Determine the (X, Y) coordinate at the center of the cell enclosing the given text.  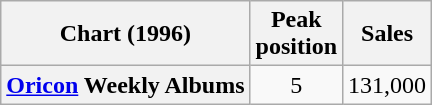
Oricon Weekly Albums (126, 85)
Peakposition (296, 34)
Sales (388, 34)
Chart (1996) (126, 34)
131,000 (388, 85)
5 (296, 85)
